Scan for the cell matching the given text and deliver its (X, Y) coordinate at center. 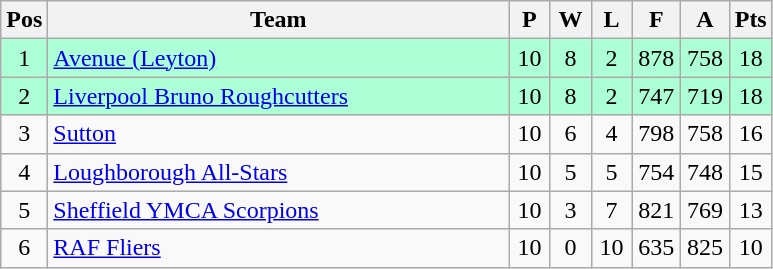
Sutton (278, 134)
719 (706, 96)
747 (656, 96)
1 (24, 58)
16 (750, 134)
L (612, 20)
A (706, 20)
Pos (24, 20)
878 (656, 58)
Pts (750, 20)
821 (656, 210)
0 (570, 248)
P (530, 20)
635 (656, 248)
825 (706, 248)
Liverpool Bruno Roughcutters (278, 96)
Team (278, 20)
798 (656, 134)
15 (750, 172)
F (656, 20)
Avenue (Leyton) (278, 58)
W (570, 20)
769 (706, 210)
7 (612, 210)
748 (706, 172)
RAF Fliers (278, 248)
Loughborough All-Stars (278, 172)
13 (750, 210)
754 (656, 172)
Sheffield YMCA Scorpions (278, 210)
